Provide the (X, Y) coordinate of the cell's center where the given text is located.  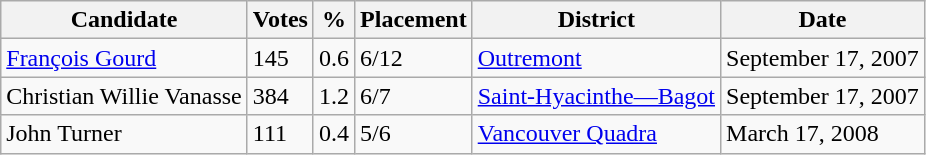
5/6 (414, 134)
1.2 (334, 96)
Outremont (596, 58)
March 17, 2008 (823, 134)
0.4 (334, 134)
% (334, 20)
Date (823, 20)
384 (280, 96)
6/7 (414, 96)
Saint-Hyacinthe—Bagot (596, 96)
111 (280, 134)
François Gourd (124, 58)
6/12 (414, 58)
John Turner (124, 134)
Placement (414, 20)
Candidate (124, 20)
0.6 (334, 58)
District (596, 20)
Vancouver Quadra (596, 134)
Christian Willie Vanasse (124, 96)
Votes (280, 20)
145 (280, 58)
